Identify which cell holds the provided text, then report its (x, y) central coordinate. 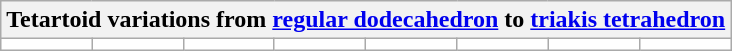
Tetartoid variations from regular dodecahedron to triakis tetrahedron (366, 20)
